Identify which cell holds the provided text, then report its [x, y] central coordinate. 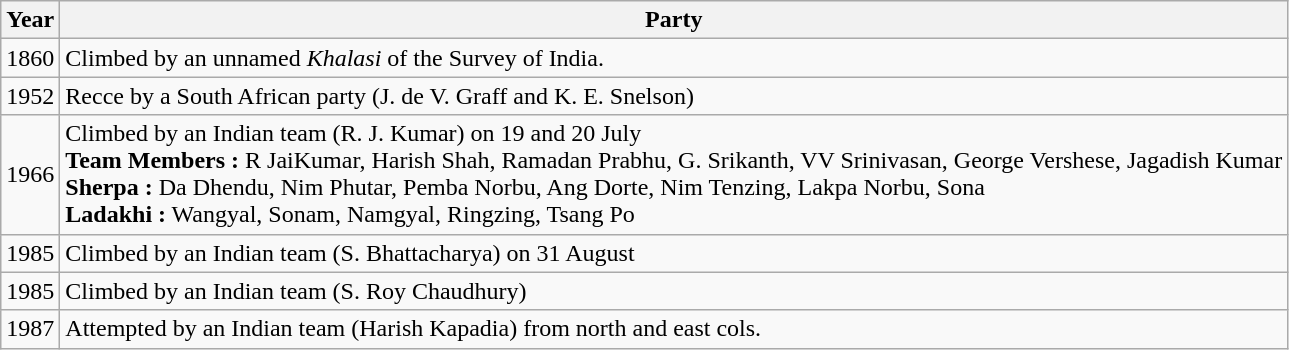
1987 [30, 329]
Party [674, 20]
Climbed by an Indian team (S. Roy Chaudhury) [674, 291]
Recce by a South African party (J. de V. Graff and K. E. Snelson) [674, 96]
1860 [30, 58]
Year [30, 20]
Climbed by an unnamed Khalasi of the Survey of India. [674, 58]
1952 [30, 96]
1966 [30, 174]
Attempted by an Indian team (Harish Kapadia) from north and east cols. [674, 329]
Climbed by an Indian team (S. Bhattacharya) on 31 August [674, 253]
